Return the (x, y) coordinate for the center point of the cell that contains the specified text.  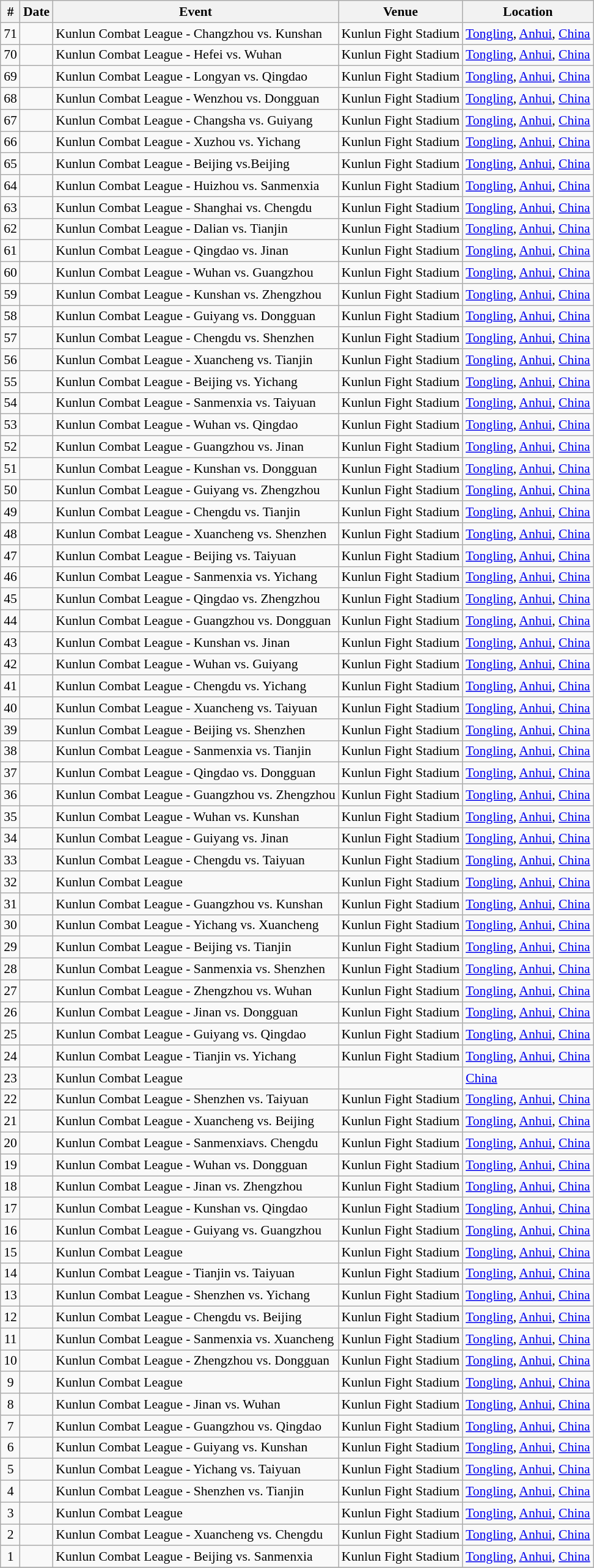
27 (10, 991)
20 (10, 1143)
Kunlun Combat League - Guiyang vs. Dongguan (196, 316)
Kunlun Combat League - Guiyang vs. Qingdao (196, 1035)
Kunlun Combat League - Guiyang vs. Zhengzhou (196, 490)
34 (10, 839)
37 (10, 773)
19 (10, 1165)
Kunlun Combat League - Chengdu vs. Taiyuan (196, 861)
14 (10, 1274)
# (10, 12)
Kunlun Combat League - Guangzhou vs. Qingdao (196, 1426)
Kunlun Combat League - Huizhou vs. Sanmenxia (196, 186)
Kunlun Combat League - Hefei vs. Wuhan (196, 55)
Kunlun Combat League - Guiyang vs. Guangzhou (196, 1230)
70 (10, 55)
Kunlun Combat League - Beijing vs. Sanmenxia (196, 1557)
60 (10, 273)
Kunlun Combat League - Sanmenxia vs. Yichang (196, 577)
48 (10, 534)
30 (10, 925)
52 (10, 447)
1 (10, 1557)
Kunlun Combat League - Wenzhou vs. Dongguan (196, 99)
15 (10, 1252)
35 (10, 817)
12 (10, 1318)
50 (10, 490)
16 (10, 1230)
Kunlun Combat League - Chengdu vs. Shenzhen (196, 338)
38 (10, 751)
Kunlun Combat League - Chengdu vs. Beijing (196, 1318)
Kunlun Combat League - Kunshan vs. Jinan (196, 643)
66 (10, 142)
41 (10, 687)
44 (10, 621)
Kunlun Combat League - Shanghai vs. Chengdu (196, 208)
Kunlun Combat League - Yichang vs. Taiyuan (196, 1470)
4 (10, 1492)
24 (10, 1056)
Kunlun Combat League - Kunshan vs. Qingdao (196, 1209)
Kunlun Combat League - Sanmenxia vs. Tianjin (196, 751)
Kunlun Combat League - Yichang vs. Xuancheng (196, 925)
China (528, 1078)
8 (10, 1404)
Kunlun Combat League - Beijing vs.Beijing (196, 164)
Kunlun Combat League - Jinan vs. Dongguan (196, 1013)
71 (10, 34)
17 (10, 1209)
Kunlun Combat League - Beijing vs. Yichang (196, 382)
39 (10, 730)
56 (10, 360)
Kunlun Combat League - Guangzhou vs. Zhengzhou (196, 795)
Kunlun Combat League - Wuhan vs. Qingdao (196, 425)
Kunlun Combat League - Xuzhou vs. Yichang (196, 142)
Kunlun Combat League - Shenzhen vs. Tianjin (196, 1492)
Kunlun Combat League - Changzhou vs. Kunshan (196, 34)
Kunlun Combat League - Jinan vs. Wuhan (196, 1404)
32 (10, 882)
Kunlun Combat League - Guangzhou vs. Dongguan (196, 621)
Kunlun Combat League - Xuancheng vs. Chengdu (196, 1535)
Kunlun Combat League - Dalian vs. Tianjin (196, 229)
26 (10, 1013)
65 (10, 164)
49 (10, 512)
Kunlun Combat League - Shenzhen vs. Taiyuan (196, 1099)
29 (10, 947)
67 (10, 120)
Kunlun Combat League - Sanmenxia vs. Xuancheng (196, 1339)
Kunlun Combat League - Shenzhen vs. Yichang (196, 1296)
Kunlun Combat League - Sanmenxiavs. Chengdu (196, 1143)
28 (10, 969)
22 (10, 1099)
36 (10, 795)
Kunlun Combat League - Qingdao vs. Jinan (196, 251)
Kunlun Combat League - Kunshan vs. Dongguan (196, 469)
5 (10, 1470)
40 (10, 708)
2 (10, 1535)
53 (10, 425)
Location (528, 12)
3 (10, 1513)
55 (10, 382)
31 (10, 904)
33 (10, 861)
Kunlun Combat League - Guangzhou vs. Jinan (196, 447)
Kunlun Combat League - Changsha vs. Guiyang (196, 120)
59 (10, 294)
Kunlun Combat League - Xuancheng vs. Shenzhen (196, 534)
Kunlun Combat League - Chengdu vs. Yichang (196, 687)
Venue (401, 12)
Kunlun Combat League - Chengdu vs. Tianjin (196, 512)
21 (10, 1121)
69 (10, 77)
Kunlun Combat League - Wuhan vs. Dongguan (196, 1165)
63 (10, 208)
54 (10, 403)
Kunlun Combat League - Guangzhou vs. Kunshan (196, 904)
13 (10, 1296)
23 (10, 1078)
7 (10, 1426)
Kunlun Combat League - Wuhan vs. Guiyang (196, 665)
Kunlun Combat League - Beijing vs. Tianjin (196, 947)
Kunlun Combat League - Tianjin vs. Yichang (196, 1056)
Kunlun Combat League - Guiyang vs. Jinan (196, 839)
46 (10, 577)
58 (10, 316)
64 (10, 186)
Kunlun Combat League - Guiyang vs. Kunshan (196, 1448)
9 (10, 1383)
68 (10, 99)
Kunlun Combat League - Xuancheng vs. Beijing (196, 1121)
Kunlun Combat League - Qingdao vs. Dongguan (196, 773)
6 (10, 1448)
Kunlun Combat League - Xuancheng vs. Taiyuan (196, 708)
62 (10, 229)
Kunlun Combat League - Sanmenxia vs. Taiyuan (196, 403)
18 (10, 1187)
Kunlun Combat League - Zhengzhou vs. Wuhan (196, 991)
Date (37, 12)
51 (10, 469)
42 (10, 665)
57 (10, 338)
Kunlun Combat League - Wuhan vs. Guangzhou (196, 273)
25 (10, 1035)
Kunlun Combat League - Sanmenxia vs. Shenzhen (196, 969)
Kunlun Combat League - Longyan vs. Qingdao (196, 77)
11 (10, 1339)
43 (10, 643)
Kunlun Combat League - Kunshan vs. Zhengzhou (196, 294)
Kunlun Combat League - Xuancheng vs. Tianjin (196, 360)
Kunlun Combat League - Tianjin vs. Taiyuan (196, 1274)
10 (10, 1361)
Kunlun Combat League - Zhengzhou vs. Dongguan (196, 1361)
45 (10, 599)
47 (10, 556)
Event (196, 12)
Kunlun Combat League - Jinan vs. Zhengzhou (196, 1187)
Kunlun Combat League - Qingdao vs. Zhengzhou (196, 599)
61 (10, 251)
Kunlun Combat League - Wuhan vs. Kunshan (196, 817)
Kunlun Combat League - Beijing vs. Shenzhen (196, 730)
Kunlun Combat League - Beijing vs. Taiyuan (196, 556)
